Pinpoint the cell where the given text exists, returning its [x, y] midpoint coordinate. 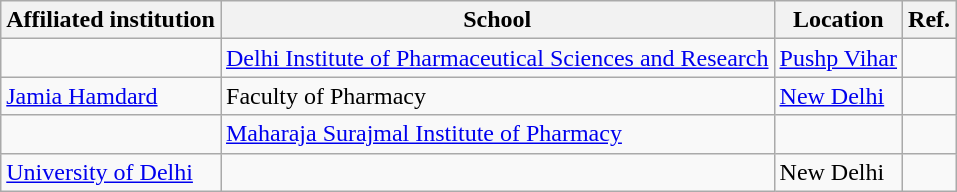
Pushp Vihar [838, 58]
Location [838, 20]
Ref. [930, 20]
University of Delhi [111, 172]
Jamia Hamdard [111, 96]
School [497, 20]
Delhi Institute of Pharmaceutical Sciences and Research [497, 58]
Maharaja Surajmal Institute of Pharmacy [497, 134]
Affiliated institution [111, 20]
Faculty of Pharmacy [497, 96]
